Detect which cell encompasses the target text, then output its [X, Y] center coordinate. 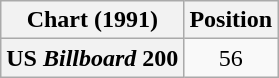
US Billboard 200 [92, 58]
Position [231, 20]
Chart (1991) [92, 20]
56 [231, 58]
